Locate the cell with the specified text and output its (X, Y) center coordinate. 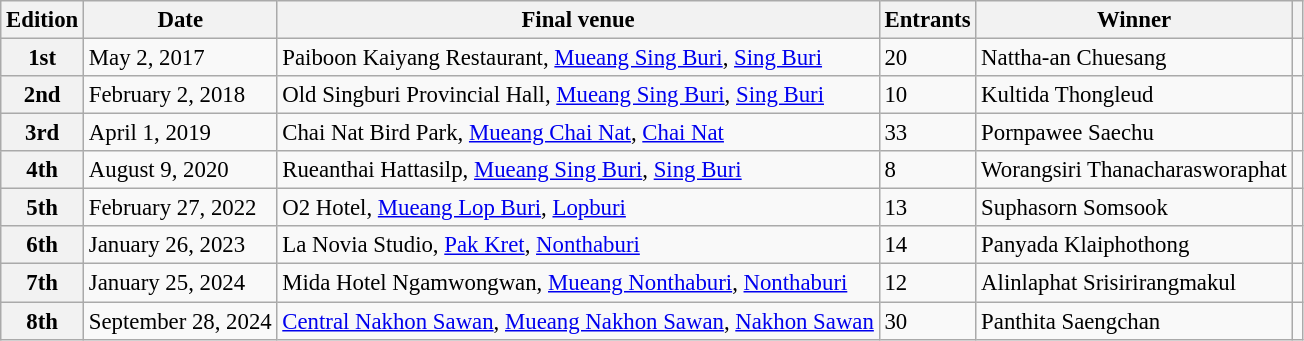
Mida Hotel Ngamwongwan, Mueang Nonthaburi, Nonthaburi (578, 283)
Kultida Thongleud (1134, 95)
August 9, 2020 (180, 170)
Panyada Klaiphothong (1134, 245)
8th (42, 321)
Date (180, 20)
4th (42, 170)
Rueanthai Hattasilp, Mueang Sing Buri, Sing Buri (578, 170)
33 (928, 133)
Alinlaphat Srisirirangmakul (1134, 283)
Worangsiri Thanacharasworaphat (1134, 170)
January 26, 2023 (180, 245)
May 2, 2017 (180, 58)
September 28, 2024 (180, 321)
Edition (42, 20)
12 (928, 283)
Suphasorn Somsook (1134, 208)
Chai Nat Bird Park, Mueang Chai Nat, Chai Nat (578, 133)
Final venue (578, 20)
Paiboon Kaiyang Restaurant, Mueang Sing Buri, Sing Buri (578, 58)
La Novia Studio, Pak Kret, Nonthaburi (578, 245)
Pornpawee Saechu (1134, 133)
14 (928, 245)
April 1, 2019 (180, 133)
13 (928, 208)
Central Nakhon Sawan, Mueang Nakhon Sawan, Nakhon Sawan (578, 321)
Panthita Saengchan (1134, 321)
O2 Hotel, Mueang Lop Buri, Lopburi (578, 208)
February 27, 2022 (180, 208)
6th (42, 245)
Old Singburi Provincial Hall, Mueang Sing Buri, Sing Buri (578, 95)
8 (928, 170)
2nd (42, 95)
Nattha-an Chuesang (1134, 58)
3rd (42, 133)
7th (42, 283)
Entrants (928, 20)
20 (928, 58)
5th (42, 208)
Winner (1134, 20)
February 2, 2018 (180, 95)
January 25, 2024 (180, 283)
30 (928, 321)
1st (42, 58)
10 (928, 95)
